Return the (x, y) coordinate for the center point of the cell that contains the specified text.  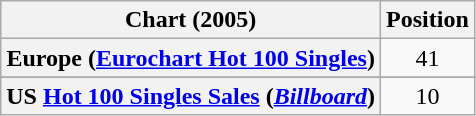
Europe (Eurochart Hot 100 Singles) (191, 58)
US Hot 100 Singles Sales (Billboard) (191, 96)
Position (428, 20)
41 (428, 58)
10 (428, 96)
Chart (2005) (191, 20)
